Provide the (X, Y) coordinate of the cell's center where the given text is located.  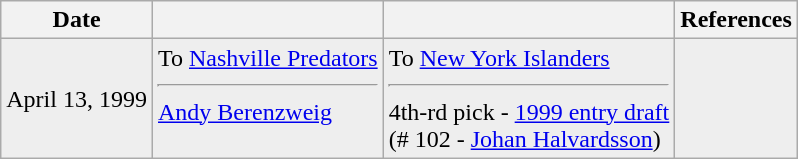
Date (77, 20)
References (736, 20)
To Nashville PredatorsAndy Berenzweig (268, 98)
April 13, 1999 (77, 98)
To New York Islanders4th-rd pick - 1999 entry draft(# 102 - Johan Halvardsson) (529, 98)
